Output the (X, Y) coordinate of the center of the cell containing the given text.  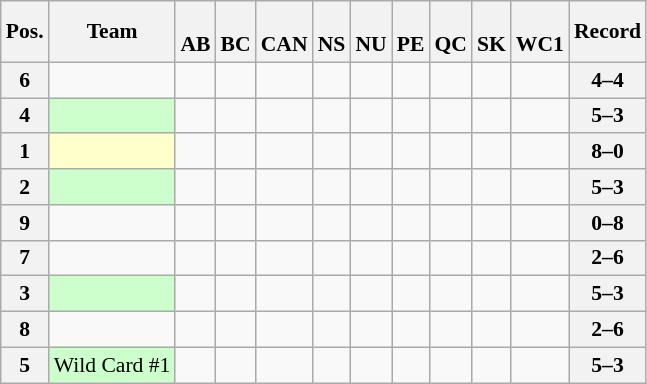
8 (25, 330)
Team (112, 32)
8–0 (608, 152)
PE (411, 32)
NS (332, 32)
4 (25, 116)
Wild Card #1 (112, 365)
SK (492, 32)
WC1 (540, 32)
1 (25, 152)
4–4 (608, 80)
9 (25, 223)
6 (25, 80)
7 (25, 258)
BC (236, 32)
3 (25, 294)
CAN (284, 32)
2 (25, 187)
QC (450, 32)
Pos. (25, 32)
AB (195, 32)
NU (370, 32)
Record (608, 32)
0–8 (608, 223)
5 (25, 365)
